Capture the cell that displays the provided text and extract its (X, Y) central coordinate. 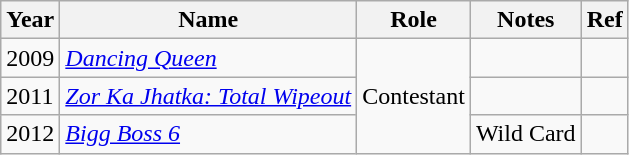
Name (208, 20)
Zor Ka Jhatka: Total Wipeout (208, 96)
2012 (30, 134)
Notes (526, 20)
Ref (604, 20)
Role (414, 20)
Year (30, 20)
Bigg Boss 6 (208, 134)
Contestant (414, 96)
Wild Card (526, 134)
2009 (30, 58)
2011 (30, 96)
Dancing Queen (208, 58)
